Scan for the cell matching the given text and deliver its [x, y] coordinate at center. 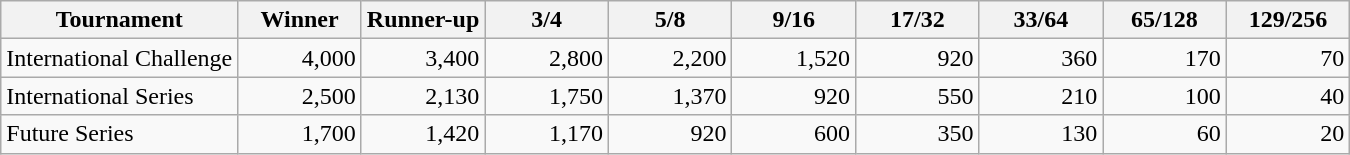
1,170 [547, 134]
600 [794, 134]
Tournament [120, 20]
2,200 [670, 58]
International Challenge [120, 58]
65/128 [1165, 20]
Runner-up [423, 20]
1,750 [547, 96]
100 [1165, 96]
210 [1041, 96]
2,500 [300, 96]
20 [1288, 134]
17/32 [918, 20]
1,700 [300, 134]
170 [1165, 58]
International Series [120, 96]
9/16 [794, 20]
5/8 [670, 20]
2,130 [423, 96]
360 [1041, 58]
350 [918, 134]
130 [1041, 134]
Future Series [120, 134]
129/256 [1288, 20]
1,370 [670, 96]
70 [1288, 58]
550 [918, 96]
3/4 [547, 20]
1,420 [423, 134]
4,000 [300, 58]
60 [1165, 134]
2,800 [547, 58]
33/64 [1041, 20]
1,520 [794, 58]
3,400 [423, 58]
40 [1288, 96]
Winner [300, 20]
